For the text-containing cell, return its midpoint in (x, y) coordinate format. 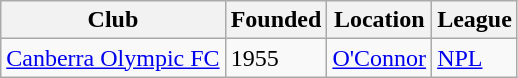
Club (113, 20)
Founded (276, 20)
1955 (276, 58)
NPL (475, 58)
League (475, 20)
Location (380, 20)
Canberra Olympic FC (113, 58)
O'Connor (380, 58)
